Search for the cell housing the specified text and yield its [x, y] center coordinate. 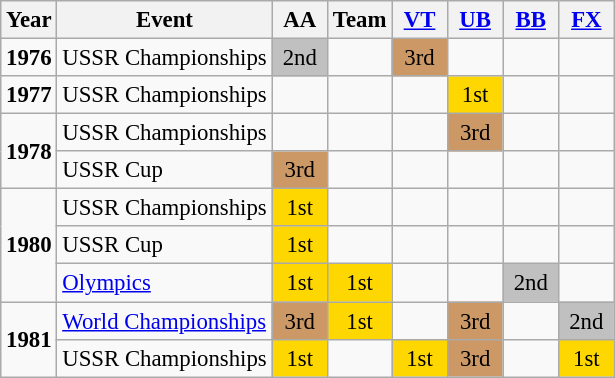
VT [420, 20]
FX [587, 20]
AA [300, 20]
Year [29, 20]
1976 [29, 58]
UB [475, 20]
1978 [29, 152]
World Championships [164, 321]
BB [531, 20]
Team [360, 20]
1981 [29, 340]
1980 [29, 246]
Olympics [164, 283]
1977 [29, 95]
Event [164, 20]
